Provide the (X, Y) coordinate of the cell's center where the given text is located.  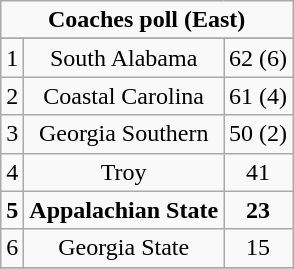
6 (12, 248)
50 (2) (258, 134)
Georgia Southern (124, 134)
5 (12, 210)
15 (258, 248)
South Alabama (124, 58)
41 (258, 172)
Appalachian State (124, 210)
62 (6) (258, 58)
Georgia State (124, 248)
61 (4) (258, 96)
Coastal Carolina (124, 96)
2 (12, 96)
Coaches poll (East) (147, 20)
23 (258, 210)
1 (12, 58)
3 (12, 134)
Troy (124, 172)
4 (12, 172)
